Find where the given text appears and provide that cell's center as (x, y) coordinate. 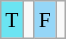
F (45, 20)
T (12, 20)
